Search for the cell housing the specified text and yield its [X, Y] center coordinate. 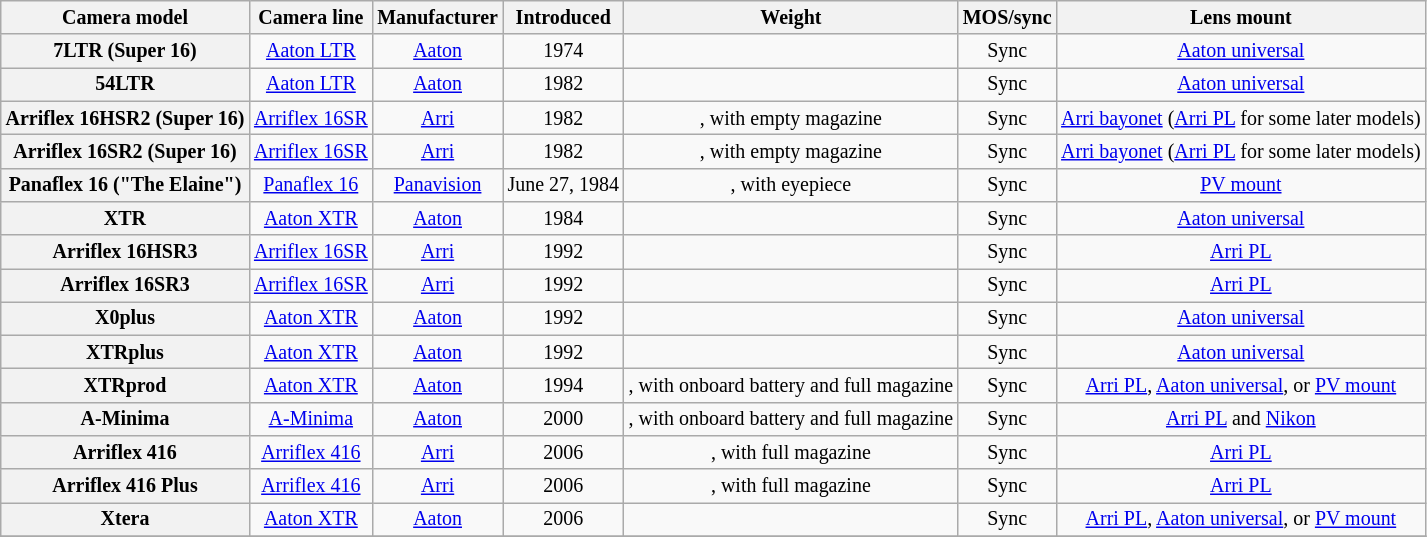
Arriflex 16SR3 [125, 286]
Panaflex 16 [310, 184]
PV mount [1240, 184]
Arriflex 416 Plus [125, 486]
Weight [791, 18]
Panaflex 16 ("The Elaine") [125, 184]
Arriflex 16SR2 (Super 16) [125, 152]
2000 [564, 420]
Arri PL and Nikon [1240, 420]
June 27, 1984 [564, 184]
1984 [564, 218]
Camera model [125, 18]
XTRprod [125, 386]
54LTR [125, 84]
XTRplus [125, 352]
Introduced [564, 18]
Arriflex 16HSR2 (Super 16) [125, 118]
7LTR (Super 16) [125, 52]
1974 [564, 52]
Xtera [125, 520]
Panavision [437, 184]
MOS/sync [1007, 18]
X0plus [125, 318]
Manufacturer [437, 18]
Camera line [310, 18]
1994 [564, 386]
, with eyepiece [791, 184]
Lens mount [1240, 18]
XTR [125, 218]
Arriflex 16HSR3 [125, 252]
